Capture the cell that displays the provided text and extract its (x, y) central coordinate. 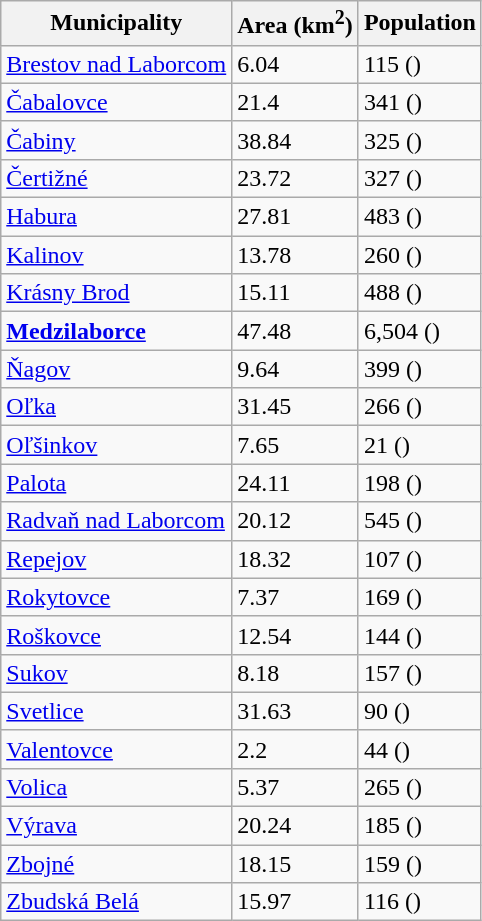
266 () (420, 407)
Svetlice (116, 711)
47.48 (296, 331)
6.04 (296, 64)
Čabalovce (116, 102)
545 () (420, 521)
Municipality (116, 24)
Výrava (116, 826)
90 () (420, 711)
31.63 (296, 711)
260 () (420, 255)
341 () (420, 102)
5.37 (296, 787)
Zbudská Belá (116, 902)
327 () (420, 178)
20.12 (296, 521)
Population (420, 24)
18.15 (296, 864)
Palota (116, 483)
13.78 (296, 255)
483 () (420, 217)
24.11 (296, 483)
Roškovce (116, 635)
169 () (420, 597)
Oľka (116, 407)
Čertižné (116, 178)
116 () (420, 902)
Habura (116, 217)
20.24 (296, 826)
Zbojné (116, 864)
Volica (116, 787)
7.37 (296, 597)
44 () (420, 749)
9.64 (296, 369)
23.72 (296, 178)
Čabiny (116, 140)
Oľšinkov (116, 445)
Valentovce (116, 749)
7.65 (296, 445)
Kalinov (116, 255)
Radvaň nad Laborcom (116, 521)
31.45 (296, 407)
12.54 (296, 635)
399 () (420, 369)
159 () (420, 864)
27.81 (296, 217)
Brestov nad Laborcom (116, 64)
38.84 (296, 140)
15.97 (296, 902)
488 () (420, 293)
21 () (420, 445)
Ňagov (116, 369)
107 () (420, 559)
21.4 (296, 102)
265 () (420, 787)
15.11 (296, 293)
Rokytovce (116, 597)
Sukov (116, 673)
198 () (420, 483)
157 () (420, 673)
6,504 () (420, 331)
325 () (420, 140)
Medzilaborce (116, 331)
8.18 (296, 673)
2.2 (296, 749)
Area (km2) (296, 24)
144 () (420, 635)
115 () (420, 64)
Repejov (116, 559)
Krásny Brod (116, 293)
18.32 (296, 559)
185 () (420, 826)
